From the cell containing the given text, extract its center point as [x, y] coordinate. 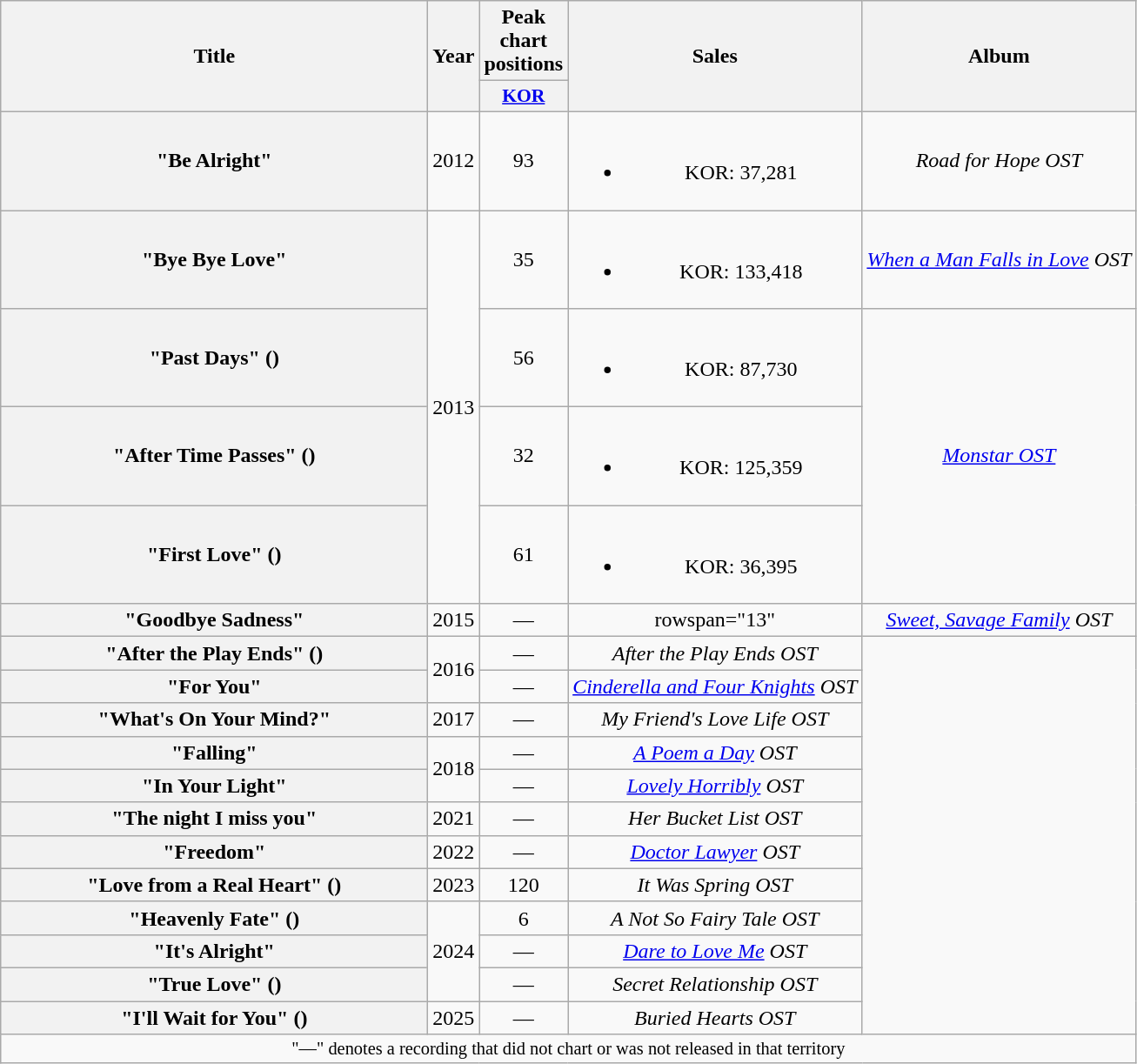
32 [524, 456]
"Past Days" () [214, 358]
61 [524, 555]
2022 [454, 852]
It Was Spring OST [715, 885]
KOR [524, 97]
KOR: 36,395 [715, 555]
2021 [454, 819]
"Falling" [214, 753]
Album [999, 57]
KOR: 133,418 [715, 259]
KOR: 37,281 [715, 160]
Buried Hearts OST [715, 1017]
A Poem a Day OST [715, 753]
"What's On Your Mind?" [214, 719]
120 [524, 885]
After the Play Ends OST [715, 653]
"I'll Wait for You" () [214, 1017]
"It's Alright" [214, 951]
Cinderella and Four Knights OST [715, 686]
Her Bucket List OST [715, 819]
35 [524, 259]
My Friend's Love Life OST [715, 719]
Lovely Horribly OST [715, 786]
Sweet, Savage Family OST [999, 620]
2025 [454, 1017]
2024 [454, 951]
2012 [454, 160]
2016 [454, 670]
"Freedom" [214, 852]
2018 [454, 769]
"After Time Passes" () [214, 456]
2015 [454, 620]
2017 [454, 719]
"After the Play Ends" () [214, 653]
rowspan="13" [715, 620]
Year [454, 57]
"Be Alright" [214, 160]
93 [524, 160]
When a Man Falls in Love OST [999, 259]
Title [214, 57]
Road for Hope OST [999, 160]
"First Love" () [214, 555]
"The night I miss you" [214, 819]
Monstar OST [999, 456]
Sales [715, 57]
"True Love" () [214, 984]
56 [524, 358]
2013 [454, 407]
6 [524, 918]
"—" denotes a recording that did not chart or was not released in that territory [569, 1049]
A Not So Fairy Tale OST [715, 918]
"Bye Bye Love" [214, 259]
Dare to Love Me OST [715, 951]
"Love from a Real Heart" () [214, 885]
Peak chart positions [524, 41]
Doctor Lawyer OST [715, 852]
"Heavenly Fate" () [214, 918]
KOR: 125,359 [715, 456]
"For You" [214, 686]
Secret Relationship OST [715, 984]
"Goodbye Sadness" [214, 620]
"In Your Light" [214, 786]
2023 [454, 885]
KOR: 87,730 [715, 358]
